Return the [X, Y] coordinate for the center point of the cell that contains the specified text.  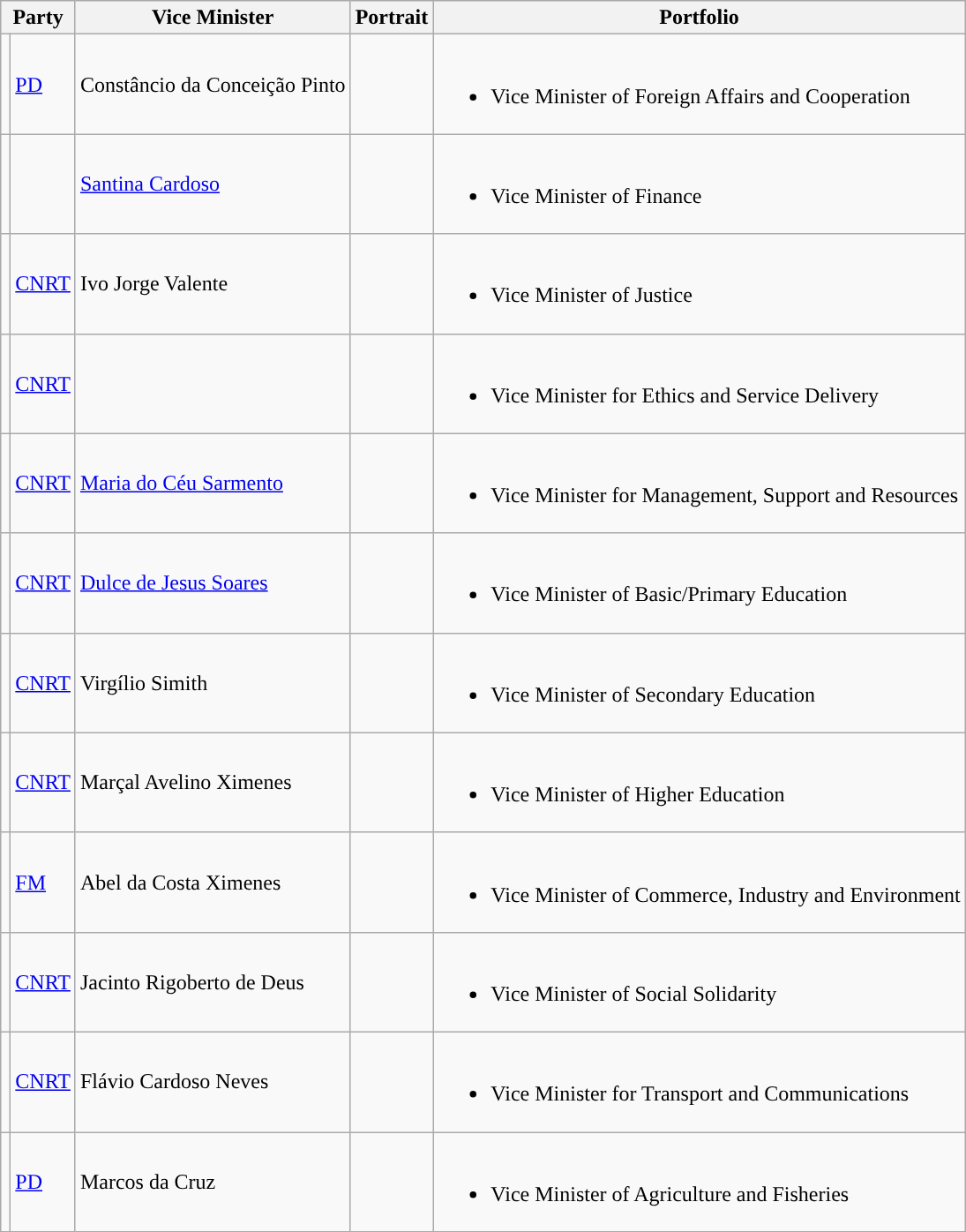
Vice Minister of Finance [699, 184]
Vice Minister for Transport and Communications [699, 1082]
Ivo Jorge Valente [213, 284]
Constâncio da Conceição Pinto [213, 85]
Party [39, 18]
Vice Minister of Justice [699, 284]
Virgílio Simith [213, 683]
Vice Minister of Commerce, Industry and Environment [699, 883]
Marcos da Cruz [213, 1181]
Portfolio [699, 18]
Portrait [392, 18]
Vice Minister of Agriculture and Fisheries [699, 1181]
Vice Minister for Ethics and Service Delivery [699, 383]
Vice Minister of Social Solidarity [699, 981]
Vice Minister for Management, Support and Resources [699, 484]
Vice Minister [213, 18]
Maria do Céu Sarmento [213, 484]
Vice Minister of Basic/Primary Education [699, 582]
Vice Minister of Higher Education [699, 782]
Vice Minister of Foreign Affairs and Cooperation [699, 85]
Flávio Cardoso Neves [213, 1082]
Marçal Avelino Ximenes [213, 782]
Jacinto Rigoberto de Deus [213, 981]
Vice Minister of Secondary Education [699, 683]
Abel da Costa Ximenes [213, 883]
FM [43, 883]
Santina Cardoso [213, 184]
Dulce de Jesus Soares [213, 582]
